Identify which cell holds the provided text, then report its [x, y] central coordinate. 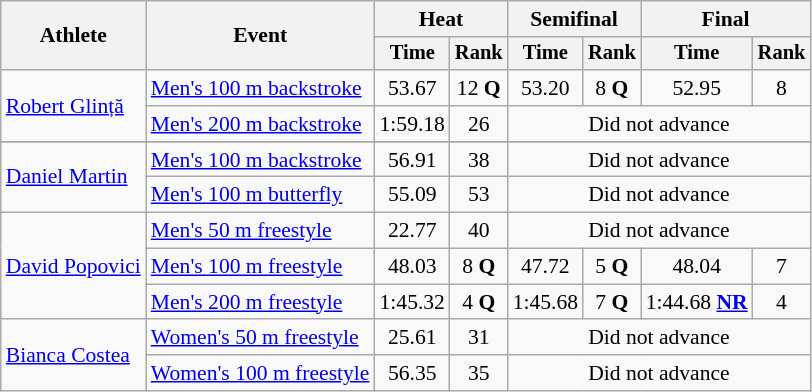
22.77 [412, 231]
Daniel Martin [74, 178]
4 Q [479, 302]
53 [479, 195]
David Popovici [74, 266]
48.03 [412, 267]
1:45.32 [412, 302]
Men's 200 m backstroke [260, 124]
25.61 [412, 338]
38 [479, 160]
Heat [440, 19]
1:44.68 NR [697, 302]
48.04 [697, 267]
Robert Glință [74, 106]
8 [782, 88]
52.95 [697, 88]
12 Q [479, 88]
Bianca Costea [74, 356]
31 [479, 338]
Women's 100 m freestyle [260, 373]
53.20 [546, 88]
Men's 100 m butterfly [260, 195]
26 [479, 124]
53.67 [412, 88]
4 [782, 302]
56.35 [412, 373]
7 [782, 267]
Athlete [74, 36]
55.09 [412, 195]
56.91 [412, 160]
1:45.68 [546, 302]
35 [479, 373]
Men's 200 m freestyle [260, 302]
5 Q [612, 267]
Event [260, 36]
Women's 50 m freestyle [260, 338]
Semifinal [574, 19]
1:59.18 [412, 124]
Men's 50 m freestyle [260, 231]
40 [479, 231]
47.72 [546, 267]
7 Q [612, 302]
Men's 100 m freestyle [260, 267]
Final [726, 19]
